Return [x, y] of the center of cell containing provided text 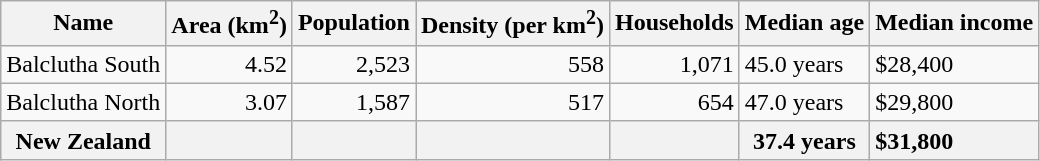
2,523 [354, 64]
47.0 years [804, 102]
Name [84, 24]
45.0 years [804, 64]
Density (per km2) [513, 24]
Area (km2) [230, 24]
Households [674, 24]
Median age [804, 24]
1,071 [674, 64]
654 [674, 102]
Population [354, 24]
4.52 [230, 64]
New Zealand [84, 140]
37.4 years [804, 140]
558 [513, 64]
3.07 [230, 102]
Balclutha North [84, 102]
Median income [954, 24]
517 [513, 102]
$28,400 [954, 64]
$31,800 [954, 140]
Balclutha South [84, 64]
1,587 [354, 102]
$29,800 [954, 102]
